Return (X, Y) of the center of cell containing provided text 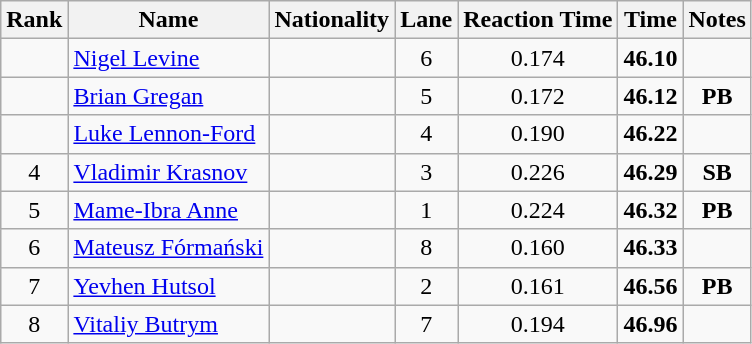
1 (426, 210)
0.161 (538, 286)
2 (426, 286)
46.56 (650, 286)
0.226 (538, 172)
46.32 (650, 210)
46.10 (650, 58)
0.172 (538, 96)
Reaction Time (538, 20)
Mame-Ibra Anne (168, 210)
Yevhen Hutsol (168, 286)
Luke Lennon-Ford (168, 134)
0.190 (538, 134)
3 (426, 172)
0.224 (538, 210)
46.12 (650, 96)
Nationality (332, 20)
0.160 (538, 248)
46.33 (650, 248)
Nigel Levine (168, 58)
Notes (717, 20)
Brian Gregan (168, 96)
0.174 (538, 58)
46.22 (650, 134)
Vladimir Krasnov (168, 172)
Rank (34, 20)
SB (717, 172)
Name (168, 20)
0.194 (538, 324)
Time (650, 20)
46.96 (650, 324)
Vitaliy Butrym (168, 324)
Lane (426, 20)
Mateusz Fórmański (168, 248)
46.29 (650, 172)
